Detect which cell encompasses the target text, then output its (x, y) center coordinate. 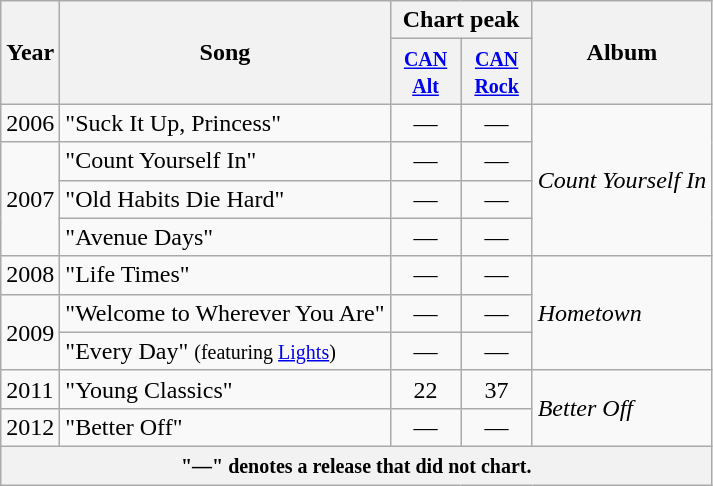
2012 (30, 427)
"Welcome to Wherever You Are" (225, 313)
37 (496, 389)
"Count Yourself In" (225, 161)
Song (225, 52)
"—" denotes a release that did not chart. (356, 465)
"Young Classics" (225, 389)
CANRock (496, 72)
"Better Off" (225, 427)
Count Yourself In (622, 180)
"Life Times" (225, 275)
2009 (30, 332)
2007 (30, 199)
Hometown (622, 313)
Year (30, 52)
2006 (30, 123)
2008 (30, 275)
2011 (30, 389)
CANAlt (426, 72)
Album (622, 52)
"Suck It Up, Princess" (225, 123)
"Avenue Days" (225, 237)
"Every Day" (featuring Lights) (225, 351)
22 (426, 389)
Chart peak (461, 20)
"Old Habits Die Hard" (225, 199)
Better Off (622, 408)
